For the text-containing cell, return its midpoint in (x, y) coordinate format. 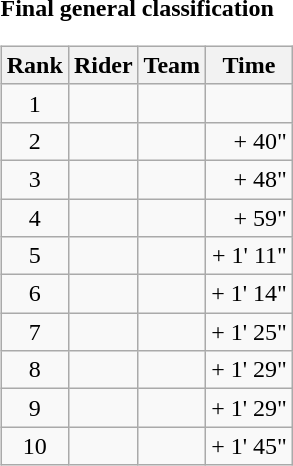
+ 1' 25" (250, 332)
3 (34, 179)
+ 1' 45" (250, 446)
8 (34, 370)
5 (34, 256)
2 (34, 141)
Time (250, 65)
+ 40" (250, 141)
9 (34, 408)
+ 48" (250, 179)
+ 1' 14" (250, 294)
Rider (103, 65)
4 (34, 217)
+ 59" (250, 217)
Rank (34, 65)
7 (34, 332)
10 (34, 446)
6 (34, 294)
Team (172, 65)
+ 1' 11" (250, 256)
1 (34, 103)
